Determine the (X, Y) coordinate at the center of the cell enclosing the given text.  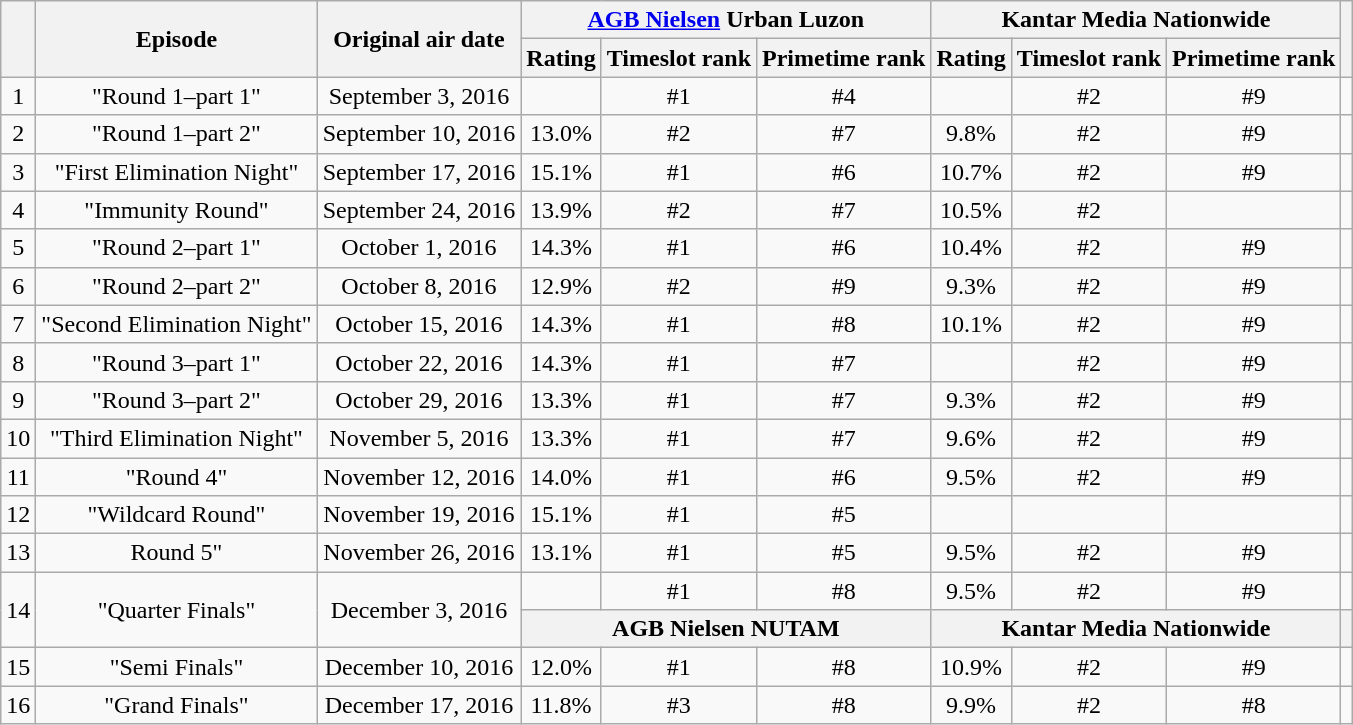
Round 5" (176, 553)
November 12, 2016 (419, 477)
7 (18, 324)
10 (18, 438)
September 3, 2016 (419, 96)
11 (18, 477)
6 (18, 286)
15 (18, 667)
November 5, 2016 (419, 438)
"Second Elimination Night" (176, 324)
9.6% (971, 438)
"Round 2–part 2" (176, 286)
5 (18, 248)
13.9% (561, 210)
"First Elimination Night" (176, 172)
September 24, 2016 (419, 210)
September 10, 2016 (419, 134)
9.8% (971, 134)
December 10, 2016 (419, 667)
10.5% (971, 210)
8 (18, 362)
November 19, 2016 (419, 515)
"Immunity Round" (176, 210)
9 (18, 400)
"Wildcard Round" (176, 515)
"Semi Finals" (176, 667)
12.0% (561, 667)
10.1% (971, 324)
Original air date (419, 39)
10.4% (971, 248)
September 17, 2016 (419, 172)
"Grand Finals" (176, 705)
#3 (678, 705)
4 (18, 210)
16 (18, 705)
October 22, 2016 (419, 362)
12.9% (561, 286)
12 (18, 515)
December 3, 2016 (419, 610)
9.9% (971, 705)
#4 (844, 96)
13.1% (561, 553)
October 1, 2016 (419, 248)
October 8, 2016 (419, 286)
"Round 3–part 2" (176, 400)
13 (18, 553)
"Round 4" (176, 477)
Episode (176, 39)
13.0% (561, 134)
"Round 1–part 2" (176, 134)
"Third Elimination Night" (176, 438)
"Round 2–part 1" (176, 248)
December 17, 2016 (419, 705)
"Round 3–part 1" (176, 362)
10.7% (971, 172)
11.8% (561, 705)
October 15, 2016 (419, 324)
10.9% (971, 667)
AGB Nielsen NUTAM (726, 629)
AGB Nielsen Urban Luzon (726, 20)
November 26, 2016 (419, 553)
"Quarter Finals" (176, 610)
2 (18, 134)
14 (18, 610)
3 (18, 172)
14.0% (561, 477)
1 (18, 96)
"Round 1–part 1" (176, 96)
October 29, 2016 (419, 400)
